Scan for the cell matching the given text and deliver its (x, y) coordinate at center. 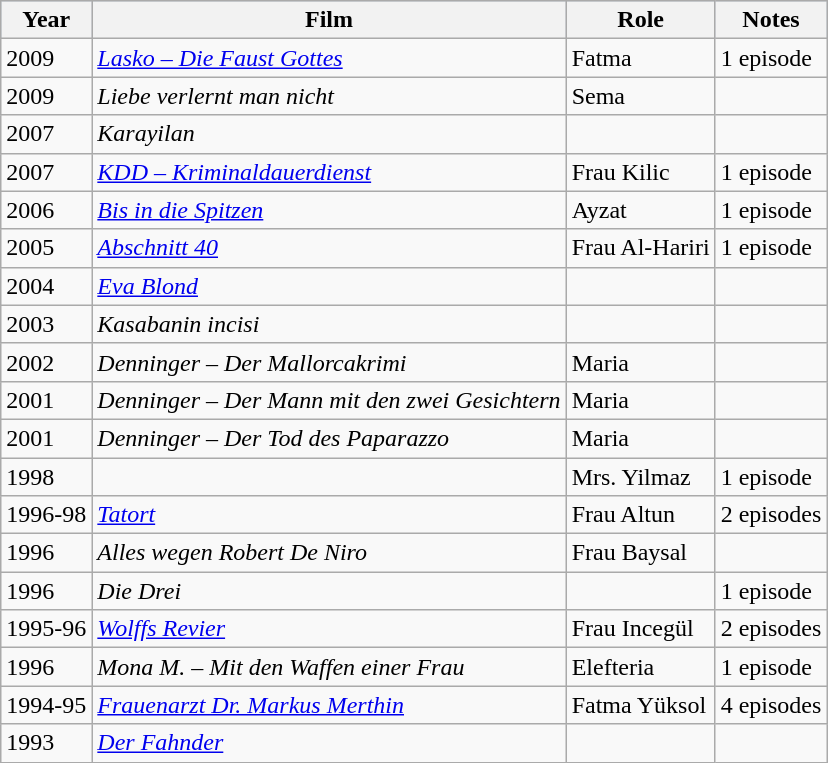
Lasko – Die Faust Gottes (329, 58)
Mona M. – Mit den Waffen einer Frau (329, 667)
Fatma (640, 58)
Frau Baysal (640, 553)
2004 (46, 286)
2005 (46, 248)
1994-95 (46, 705)
Mrs. Yilmaz (640, 477)
Denninger – Der Mallorcakrimi (329, 362)
Alles wegen Robert De Niro (329, 553)
1993 (46, 743)
Sema (640, 96)
Year (46, 20)
2002 (46, 362)
Ayzat (640, 210)
Elefteria (640, 667)
Frauenarzt Dr. Markus Merthin (329, 705)
Frau Kilic (640, 172)
Fatma Yüksol (640, 705)
2006 (46, 210)
Kasabanin incisi (329, 324)
Frau Altun (640, 515)
Frau Al-Hariri (640, 248)
Denninger – Der Mann mit den zwei Gesichtern (329, 400)
Karayilan (329, 134)
Liebe verlernt man nicht (329, 96)
1995-96 (46, 629)
Eva Blond (329, 286)
Der Fahnder (329, 743)
Bis in die Spitzen (329, 210)
Notes (771, 20)
Frau Incegül (640, 629)
1998 (46, 477)
Film (329, 20)
Tatort (329, 515)
Wolffs Revier (329, 629)
KDD – Kriminaldauerdienst (329, 172)
Die Drei (329, 591)
4 episodes (771, 705)
1996-98 (46, 515)
Denninger – Der Tod des Paparazzo (329, 438)
Role (640, 20)
2003 (46, 324)
Abschnitt 40 (329, 248)
